For the text-containing cell, return its midpoint in (x, y) coordinate format. 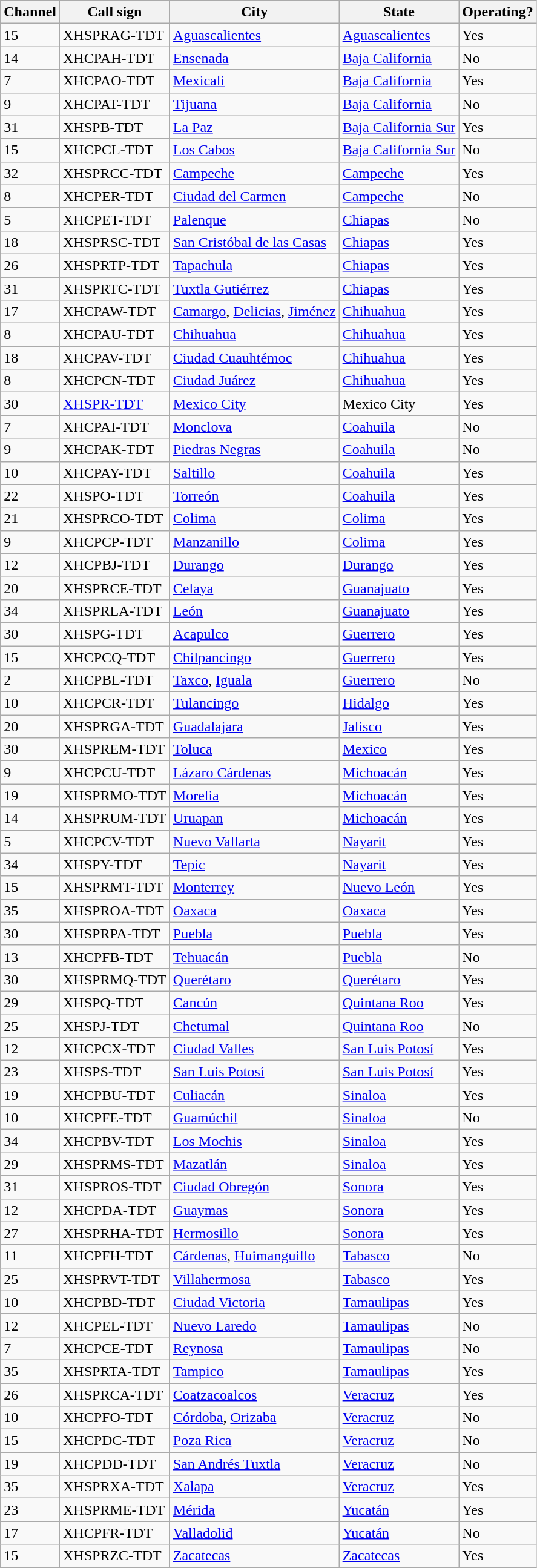
Mexico (399, 749)
Mérida (254, 1510)
XHSPRCA-TDT (115, 1394)
Uruapan (254, 819)
XHSPQ-TDT (115, 1003)
XHSPO-TDT (115, 496)
Ensenada (254, 58)
XHCPAW-TDT (115, 312)
La Paz (254, 127)
Taxco, Iguala (254, 680)
Mazatlán (254, 1164)
XHCPBD-TDT (115, 1302)
XHSPRMO-TDT (115, 796)
Ciudad Cuauhtémoc (254, 358)
XHSPB-TDT (115, 127)
San Cristóbal de las Casas (254, 242)
XHSPRLA-TDT (115, 611)
XHCPAK-TDT (115, 450)
XHSPRZC-TDT (115, 1556)
XHCPCU-TDT (115, 772)
XHSPRXA-TDT (115, 1487)
XHCPBV-TDT (115, 1141)
Manzanillo (254, 542)
Tijuana (254, 104)
Guadalajara (254, 726)
XHSPRSC-TDT (115, 242)
Córdoba, Orizaba (254, 1418)
XHCPER-TDT (115, 196)
XHCPAU-TDT (115, 335)
XHCPAY-TDT (115, 473)
XHSPROA-TDT (115, 911)
XHCPEL-TDT (115, 1325)
XHCPBJ-TDT (115, 565)
Tepic (254, 865)
XHSPS-TDT (115, 1072)
State (399, 12)
Ciudad Juárez (254, 381)
Coatzacoalcos (254, 1394)
Ciudad Obregón (254, 1187)
Torreón (254, 496)
Nuevo Laredo (254, 1325)
Nuevo Vallarta (254, 842)
Los Mochis (254, 1141)
City (254, 12)
Palenque (254, 219)
XHCPBL-TDT (115, 680)
XHCPAI-TDT (115, 427)
27 (30, 1233)
Channel (30, 12)
XHCPCP-TDT (115, 542)
Chetumal (254, 1026)
Monterrey (254, 888)
Tehuacán (254, 957)
XHSPY-TDT (115, 865)
XHSPRUM-TDT (115, 819)
XHCPCN-TDT (115, 381)
2 (30, 680)
Cárdenas, Huimanguillo (254, 1256)
XHCPET-TDT (115, 219)
XHCPAV-TDT (115, 358)
XHSPRHA-TDT (115, 1233)
32 (30, 173)
Ciudad Valles (254, 1049)
XHSPREM-TDT (115, 749)
XHCPCV-TDT (115, 842)
Saltillo (254, 473)
XHSPRGA-TDT (115, 726)
XHCPAT-TDT (115, 104)
Nuevo León (399, 888)
Tapachula (254, 265)
Celaya (254, 588)
22 (30, 496)
Ciudad Victoria (254, 1302)
Los Cabos (254, 150)
Toluca (254, 749)
Hidalgo (399, 703)
XHCPCL-TDT (115, 150)
XHSPROS-TDT (115, 1187)
Tulancingo (254, 703)
Xalapa (254, 1487)
XHCPCX-TDT (115, 1049)
XHCPDD-TDT (115, 1464)
Guaymas (254, 1210)
XHSPRCC-TDT (115, 173)
XHCPFR-TDT (115, 1533)
Lázaro Cárdenas (254, 772)
Hermosillo (254, 1233)
XHCPCE-TDT (115, 1348)
XHCPCR-TDT (115, 703)
Morelia (254, 796)
XHSPR-TDT (115, 404)
XHCPDC-TDT (115, 1441)
Cancún (254, 1003)
XHSPRMS-TDT (115, 1164)
21 (30, 519)
XHCPFH-TDT (115, 1256)
XHSPRTP-TDT (115, 265)
Operating? (498, 12)
Ciudad del Carmen (254, 196)
XHSPRMQ-TDT (115, 980)
Acapulco (254, 634)
XHCPCQ-TDT (115, 657)
Camargo, Delicias, Jiménez (254, 312)
León (254, 611)
Tuxtla Gutiérrez (254, 289)
XHSPRTC-TDT (115, 289)
XHCPFO-TDT (115, 1418)
XHCPFB-TDT (115, 957)
Jalisco (399, 726)
San Andrés Tuxtla (254, 1464)
Guamúchil (254, 1118)
Mexicali (254, 81)
XHSPRAG-TDT (115, 35)
XHSPRCE-TDT (115, 588)
Piedras Negras (254, 450)
Villahermosa (254, 1279)
Chilpancingo (254, 657)
XHSPRTA-TDT (115, 1371)
XHCPAO-TDT (115, 81)
11 (30, 1256)
Valladolid (254, 1533)
XHCPFE-TDT (115, 1118)
XHSPRPA-TDT (115, 934)
XHCPDA-TDT (115, 1210)
XHSPG-TDT (115, 634)
XHSPJ-TDT (115, 1026)
Tampico (254, 1371)
Culiacán (254, 1095)
XHSPRME-TDT (115, 1510)
Reynosa (254, 1348)
Monclova (254, 427)
XHSPRMT-TDT (115, 888)
XHSPRVT-TDT (115, 1279)
XHSPRCO-TDT (115, 519)
Poza Rica (254, 1441)
XHCPAH-TDT (115, 58)
XHCPBU-TDT (115, 1095)
Call sign (115, 12)
13 (30, 957)
